Capture the cell that displays the provided text and extract its [X, Y] central coordinate. 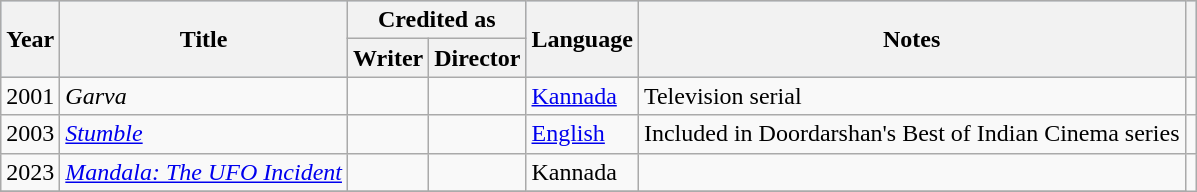
2023 [30, 172]
English [582, 134]
Writer [388, 58]
Director [478, 58]
Language [582, 39]
Garva [204, 96]
2003 [30, 134]
Television serial [912, 96]
Title [204, 39]
Mandala: The UFO Incident [204, 172]
Stumble [204, 134]
Credited as [436, 20]
Year [30, 39]
Included in Doordarshan's Best of Indian Cinema series [912, 134]
2001 [30, 96]
Notes [912, 39]
